Capture the cell that displays the provided text and extract its [X, Y] central coordinate. 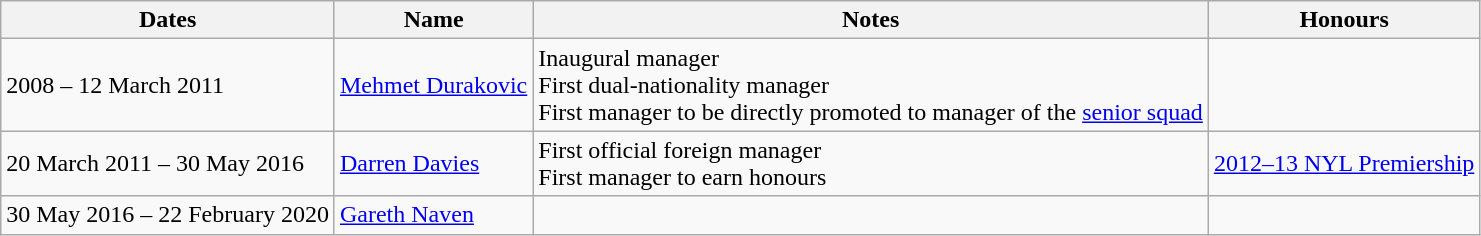
Mehmet Durakovic [433, 85]
20 March 2011 – 30 May 2016 [168, 164]
Notes [871, 20]
Gareth Naven [433, 215]
First official foreign manager First manager to earn honours [871, 164]
2008 – 12 March 2011 [168, 85]
Dates [168, 20]
Inaugural manager First dual-nationality manager First manager to be directly promoted to manager of the senior squad [871, 85]
2012–13 NYL Premiership [1344, 164]
30 May 2016 – 22 February 2020 [168, 215]
Honours [1344, 20]
Darren Davies [433, 164]
Name [433, 20]
